For the text-containing cell, return its midpoint in (X, Y) coordinate format. 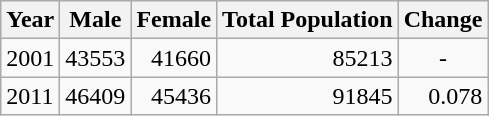
85213 (308, 58)
Change (443, 20)
- (443, 58)
45436 (174, 96)
Female (174, 20)
2001 (30, 58)
2011 (30, 96)
43553 (96, 58)
Male (96, 20)
0.078 (443, 96)
91845 (308, 96)
Year (30, 20)
41660 (174, 58)
Total Population (308, 20)
46409 (96, 96)
